Capture the cell that displays the provided text and extract its [X, Y] central coordinate. 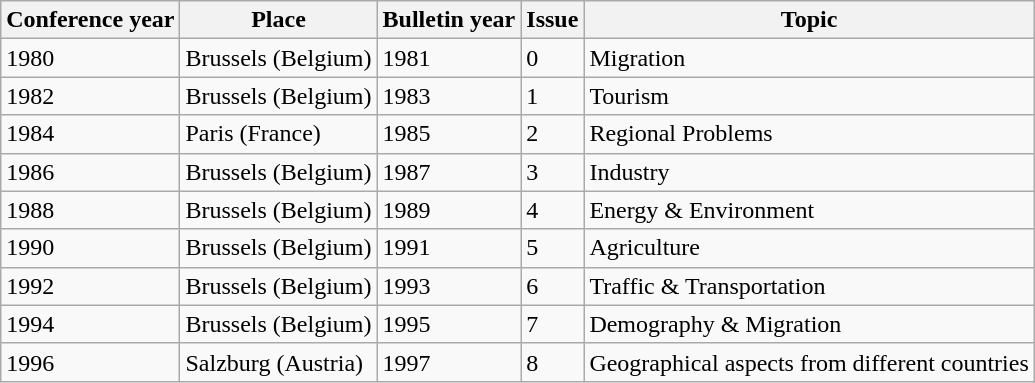
1997 [449, 362]
Agriculture [809, 248]
4 [552, 210]
Paris (France) [278, 134]
3 [552, 172]
1991 [449, 248]
Tourism [809, 96]
1994 [90, 324]
1982 [90, 96]
7 [552, 324]
Issue [552, 20]
1985 [449, 134]
Traffic & Transportation [809, 286]
1996 [90, 362]
1983 [449, 96]
6 [552, 286]
Industry [809, 172]
Regional Problems [809, 134]
1986 [90, 172]
1980 [90, 58]
8 [552, 362]
Energy & Environment [809, 210]
1993 [449, 286]
1988 [90, 210]
1987 [449, 172]
1990 [90, 248]
2 [552, 134]
Salzburg (Austria) [278, 362]
Migration [809, 58]
Geographical aspects from different countries [809, 362]
1995 [449, 324]
1981 [449, 58]
5 [552, 248]
0 [552, 58]
1992 [90, 286]
Place [278, 20]
1984 [90, 134]
Bulletin year [449, 20]
Conference year [90, 20]
1989 [449, 210]
Demography & Migration [809, 324]
Topic [809, 20]
1 [552, 96]
